Capture the cell that displays the provided text and extract its [x, y] central coordinate. 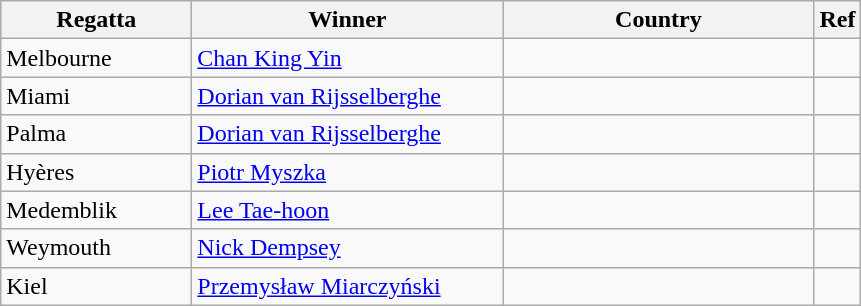
Melbourne [96, 58]
Chan King Yin [348, 58]
Hyères [96, 172]
Winner [348, 20]
Lee Tae-hoon [348, 210]
Przemysław Miarczyński [348, 286]
Palma [96, 134]
Nick Dempsey [348, 248]
Kiel [96, 286]
Miami [96, 96]
Weymouth [96, 248]
Regatta [96, 20]
Piotr Myszka [348, 172]
Medemblik [96, 210]
Ref [838, 20]
Country [658, 20]
